Determine the [x, y] coordinate at the center of the cell enclosing the given text.  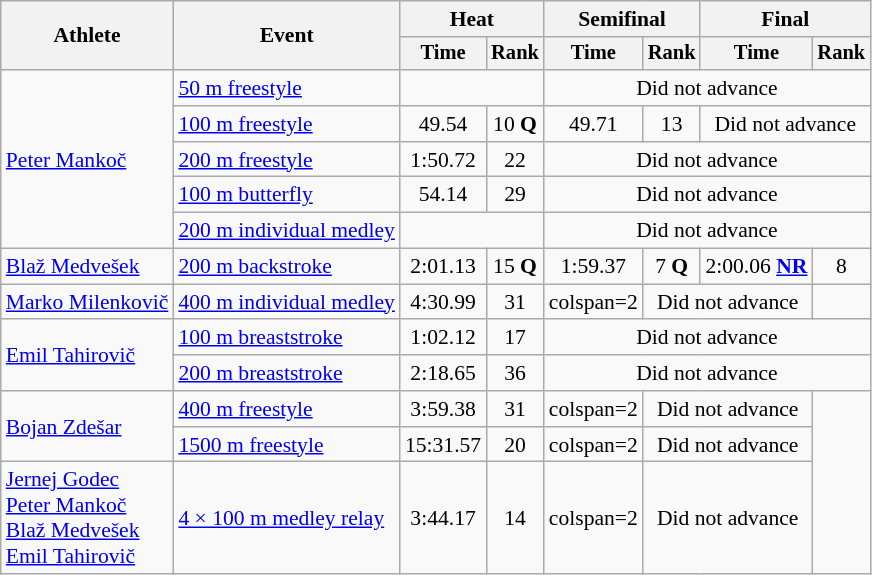
Jernej GodecPeter MankočBlaž MedvešekEmil Tahirovič [88, 518]
1:50.72 [443, 160]
Peter Mankoč [88, 159]
Blaž Medvešek [88, 267]
15 Q [515, 267]
2:01.13 [443, 267]
Emil Tahirovič [88, 356]
1:02.12 [443, 338]
200 m freestyle [286, 160]
50 m freestyle [286, 88]
29 [515, 195]
54.14 [443, 195]
Athlete [88, 36]
2:00.06 NR [756, 267]
Final [785, 19]
Bojan Zdešar [88, 426]
49.54 [443, 124]
200 m individual medley [286, 231]
8 [842, 267]
17 [515, 338]
3:44.17 [443, 518]
200 m backstroke [286, 267]
Heat [472, 19]
Semifinal [622, 19]
20 [515, 445]
200 m breaststroke [286, 373]
7 Q [672, 267]
Marko Milenkovič [88, 302]
3:59.38 [443, 409]
13 [672, 124]
100 m butterfly [286, 195]
1500 m freestyle [286, 445]
4 × 100 m medley relay [286, 518]
49.71 [594, 124]
Event [286, 36]
15:31.57 [443, 445]
14 [515, 518]
36 [515, 373]
2:18.65 [443, 373]
22 [515, 160]
1:59.37 [594, 267]
10 Q [515, 124]
4:30.99 [443, 302]
400 m freestyle [286, 409]
100 m freestyle [286, 124]
400 m individual medley [286, 302]
100 m breaststroke [286, 338]
